From the cell containing the given text, extract its center point as (X, Y) coordinate. 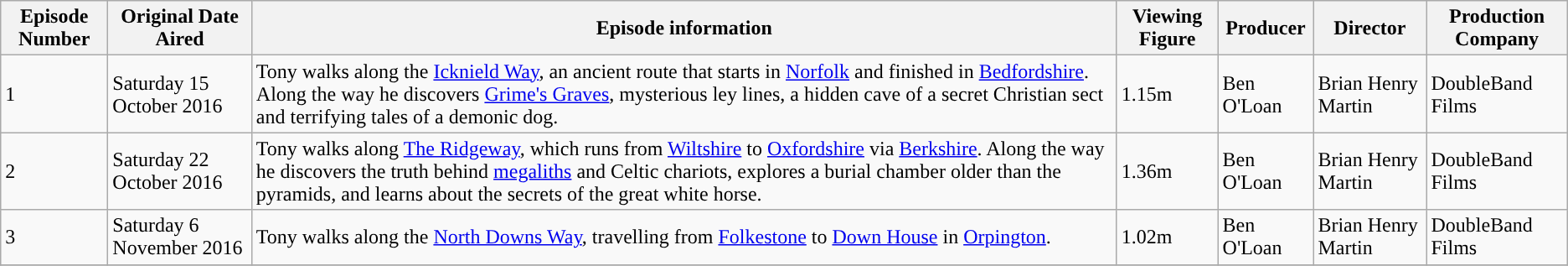
1.02m (1168, 237)
Original Date Aired (180, 29)
Tony walks along the North Downs Way, travelling from Folkestone to Down House in Orpington. (683, 237)
1 (54, 94)
Producer (1266, 29)
Viewing Figure (1168, 29)
Episode information (683, 29)
Director (1370, 29)
Production Company (1497, 29)
1.36m (1168, 171)
Saturday 6 November 2016 (180, 237)
Saturday 15 October 2016 (180, 94)
2 (54, 171)
1.15m (1168, 94)
3 (54, 237)
Saturday 22 October 2016 (180, 171)
Episode Number (54, 29)
